For the text-containing cell, return its midpoint in [x, y] coordinate format. 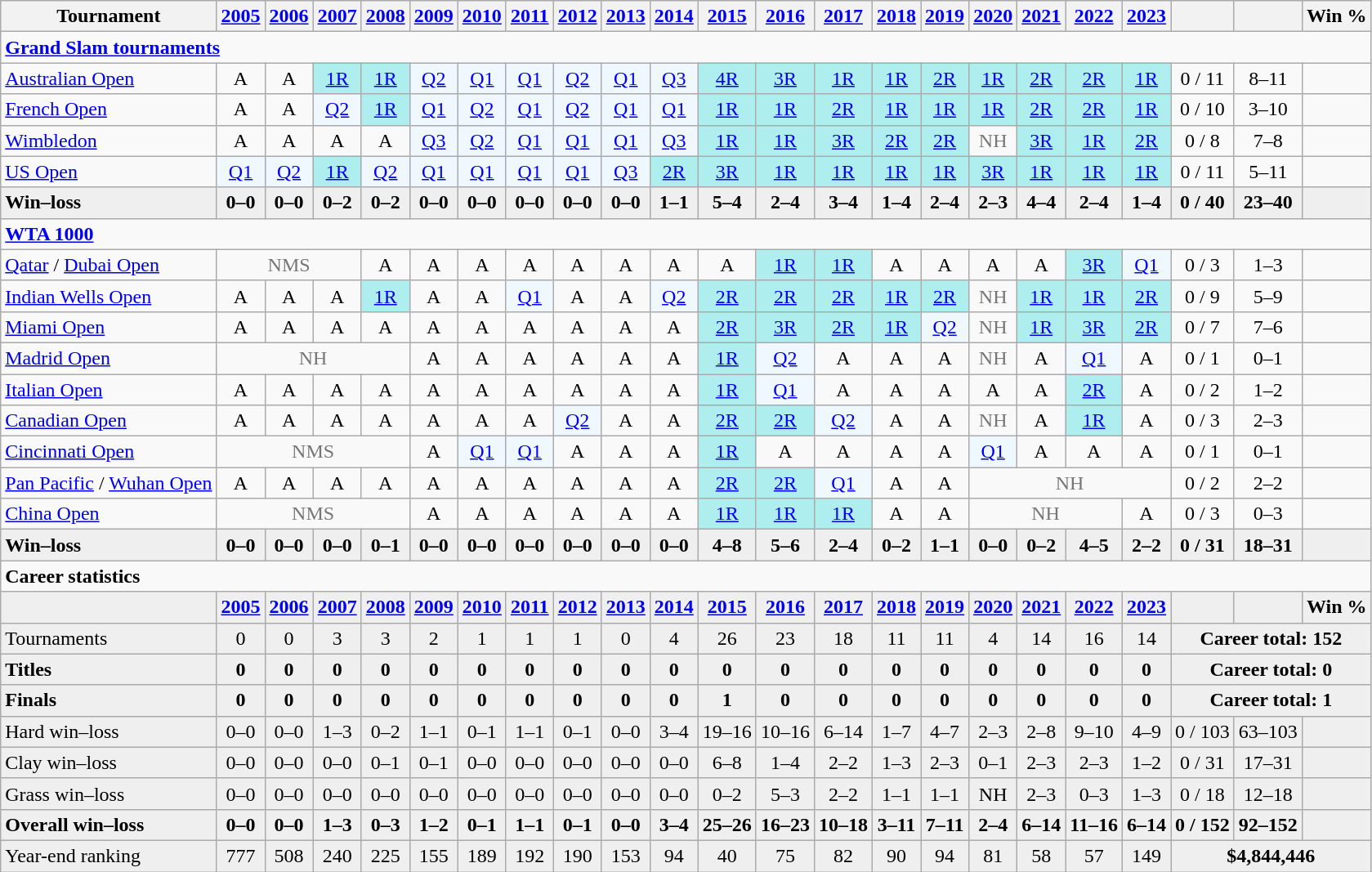
777 [240, 856]
23–40 [1268, 203]
Career total: 0 [1271, 669]
10–16 [784, 731]
Tournament [109, 16]
4–8 [727, 545]
Wimbledon [109, 141]
57 [1094, 856]
5–6 [784, 545]
189 [482, 856]
58 [1041, 856]
3–11 [897, 825]
16–23 [784, 825]
Hard win–loss [109, 731]
0 / 152 [1203, 825]
WTA 1000 [686, 234]
0 / 8 [1203, 141]
Career total: 152 [1271, 638]
0 / 103 [1203, 731]
25–26 [727, 825]
153 [626, 856]
508 [289, 856]
81 [994, 856]
75 [784, 856]
Australian Open [109, 78]
10–18 [843, 825]
2–8 [1041, 731]
4–7 [945, 731]
240 [337, 856]
US Open [109, 172]
12–18 [1268, 794]
Overall win–loss [109, 825]
149 [1147, 856]
7–6 [1268, 327]
Madrid Open [109, 358]
Cincinnati Open [109, 452]
4–4 [1041, 203]
18–31 [1268, 545]
190 [577, 856]
90 [897, 856]
Career total: 1 [1271, 700]
5–9 [1268, 296]
Year-end ranking [109, 856]
82 [843, 856]
0 / 18 [1203, 794]
Indian Wells Open [109, 296]
0 / 9 [1203, 296]
French Open [109, 110]
6–8 [727, 762]
17–31 [1268, 762]
5–3 [784, 794]
8–11 [1268, 78]
192 [530, 856]
0 / 7 [1203, 327]
Grand Slam tournaments [686, 47]
$4,844,446 [1271, 856]
7–8 [1268, 141]
3–10 [1268, 110]
China Open [109, 514]
16 [1094, 638]
Pan Pacific / Wuhan Open [109, 483]
5–11 [1268, 172]
Career statistics [686, 576]
Grass win–loss [109, 794]
Qatar / Dubai Open [109, 265]
Canadian Open [109, 421]
Italian Open [109, 390]
Titles [109, 669]
19–16 [727, 731]
Clay win–loss [109, 762]
26 [727, 638]
92–152 [1268, 825]
0 / 10 [1203, 110]
11–16 [1094, 825]
Miami Open [109, 327]
Tournaments [109, 638]
4R [727, 78]
4–9 [1147, 731]
155 [433, 856]
63–103 [1268, 731]
7–11 [945, 825]
5–4 [727, 203]
Finals [109, 700]
2 [433, 638]
4–5 [1094, 545]
23 [784, 638]
40 [727, 856]
18 [843, 638]
9–10 [1094, 731]
0 / 40 [1203, 203]
225 [386, 856]
1–7 [897, 731]
